Extract the [x, y] coordinate from the center of the cell holding the provided text.  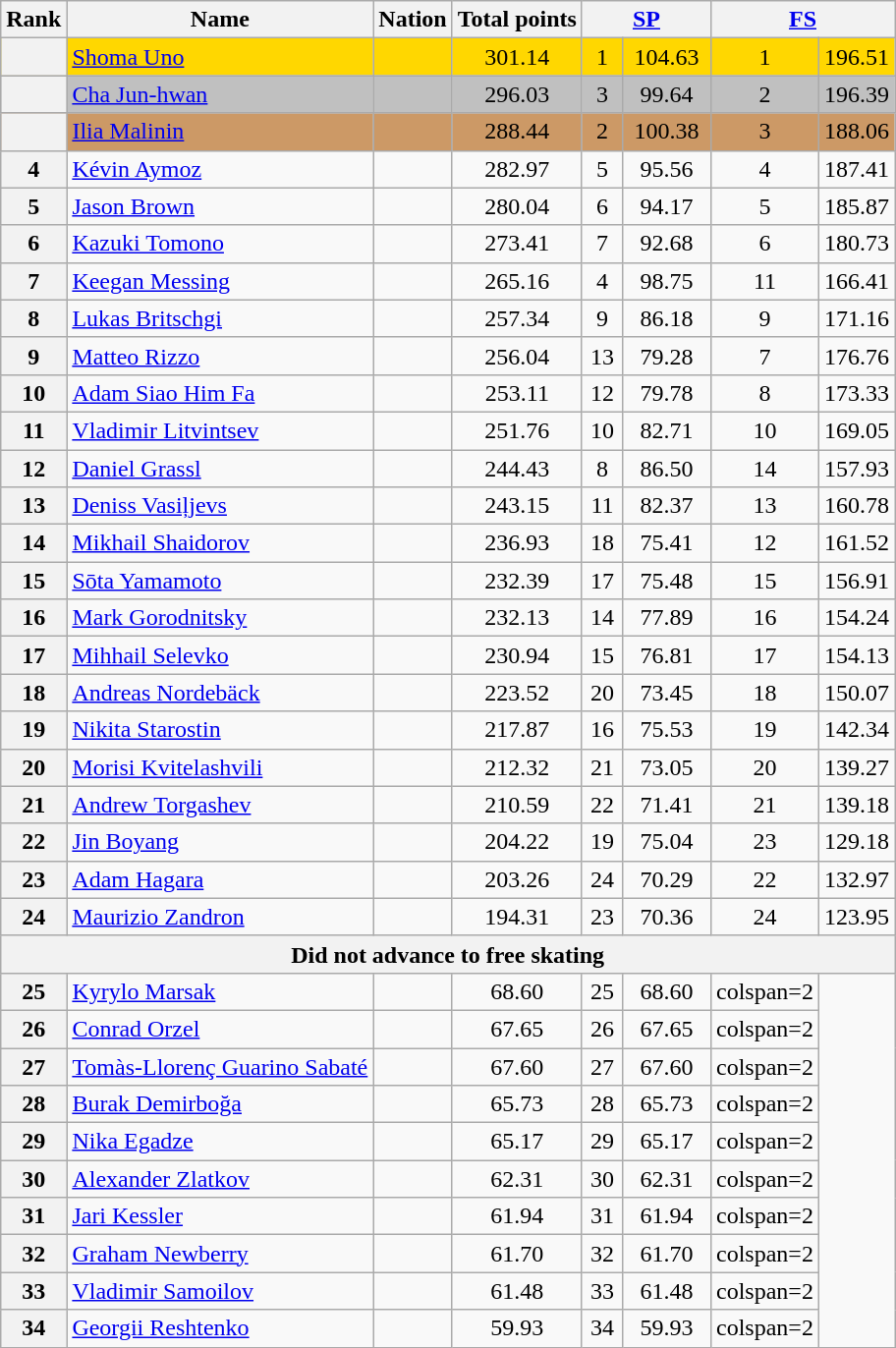
79.78 [666, 393]
Name [220, 20]
265.16 [517, 281]
Ilia Malinin [220, 132]
Lukas Britschgi [220, 318]
217.87 [517, 730]
92.68 [666, 244]
Andrew Torgashev [220, 805]
99.64 [666, 94]
Nation [413, 20]
280.04 [517, 206]
236.93 [517, 543]
210.59 [517, 805]
129.18 [857, 842]
243.15 [517, 506]
Jari Kessler [220, 1216]
Matteo Rizzo [220, 356]
Georgii Reshtenko [220, 1328]
223.52 [517, 693]
296.03 [517, 94]
98.75 [666, 281]
Kyrylo Marsak [220, 991]
154.13 [857, 655]
176.76 [857, 356]
77.89 [666, 618]
Vladimir Samoilov [220, 1291]
86.50 [666, 469]
Morisi Kvitelashvili [220, 767]
187.41 [857, 169]
Kévin Aymoz [220, 169]
70.36 [666, 917]
156.91 [857, 581]
Keegan Messing [220, 281]
75.53 [666, 730]
73.05 [666, 767]
Mark Gorodnitsky [220, 618]
Alexander Zlatkov [220, 1179]
75.04 [666, 842]
71.41 [666, 805]
232.13 [517, 618]
79.28 [666, 356]
Nika Egadze [220, 1142]
Did not advance to free skating [448, 954]
194.31 [517, 917]
230.94 [517, 655]
256.04 [517, 356]
169.05 [857, 430]
203.26 [517, 879]
288.44 [517, 132]
180.73 [857, 244]
204.22 [517, 842]
82.71 [666, 430]
196.39 [857, 94]
Deniss Vasiļjevs [220, 506]
Daniel Grassl [220, 469]
FS [804, 20]
Conrad Orzel [220, 1029]
Andreas Nordebäck [220, 693]
154.24 [857, 618]
SP [646, 20]
123.95 [857, 917]
Jason Brown [220, 206]
251.76 [517, 430]
Total points [517, 20]
Adam Hagara [220, 879]
Kazuki Tomono [220, 244]
86.18 [666, 318]
142.34 [857, 730]
75.48 [666, 581]
282.97 [517, 169]
166.41 [857, 281]
244.43 [517, 469]
188.06 [857, 132]
196.51 [857, 57]
Mihhail Selevko [220, 655]
Maurizio Zandron [220, 917]
139.27 [857, 767]
257.34 [517, 318]
73.45 [666, 693]
139.18 [857, 805]
82.37 [666, 506]
Sōta Yamamoto [220, 581]
160.78 [857, 506]
Graham Newberry [220, 1254]
273.41 [517, 244]
70.29 [666, 879]
76.81 [666, 655]
161.52 [857, 543]
104.63 [666, 57]
253.11 [517, 393]
Cha Jun-hwan [220, 94]
Shoma Uno [220, 57]
Mikhail Shaidorov [220, 543]
173.33 [857, 393]
Tomàs-Llorenç Guarino Sabaté [220, 1066]
301.14 [517, 57]
Vladimir Litvintsev [220, 430]
132.97 [857, 879]
Burak Demirboğa [220, 1104]
232.39 [517, 581]
75.41 [666, 543]
185.87 [857, 206]
Rank [33, 20]
Nikita Starostin [220, 730]
100.38 [666, 132]
Jin Boyang [220, 842]
95.56 [666, 169]
150.07 [857, 693]
157.93 [857, 469]
Adam Siao Him Fa [220, 393]
171.16 [857, 318]
212.32 [517, 767]
94.17 [666, 206]
